Scan for the cell matching the given text and deliver its [X, Y] coordinate at center. 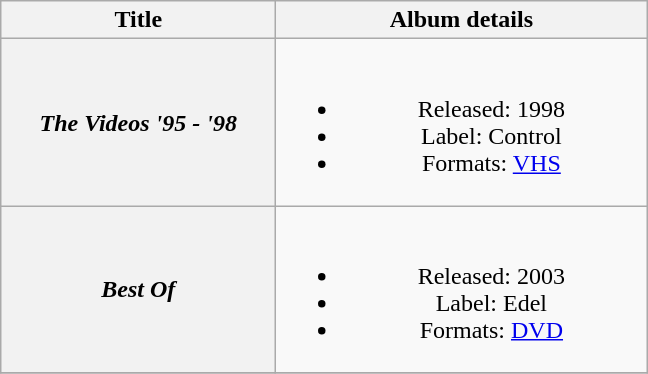
Released: 2003 Label: EdelFormats: DVD [462, 290]
Best Of [138, 290]
Released: 1998 Label: ControlFormats: VHS [462, 122]
Album details [462, 20]
The Videos '95 - '98 [138, 122]
Title [138, 20]
